From the cell containing the given text, extract its center point as [x, y] coordinate. 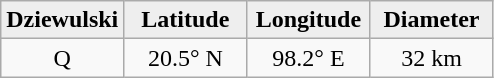
Q [62, 58]
Longitude [308, 20]
Diameter [432, 20]
Latitude [186, 20]
98.2° E [308, 58]
32 km [432, 58]
20.5° N [186, 58]
Dziewulski [62, 20]
